Extract the [x, y] coordinate from the center of the cell holding the provided text.  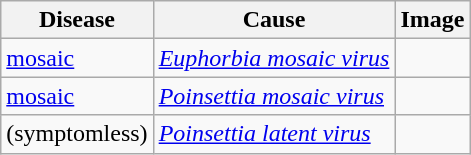
Disease [77, 20]
Poinsettia latent virus [274, 134]
Euphorbia mosaic virus [274, 58]
(symptomless) [77, 134]
Cause [274, 20]
Poinsettia mosaic virus [274, 96]
Image [432, 20]
